Detect which cell encompasses the target text, then output its [X, Y] center coordinate. 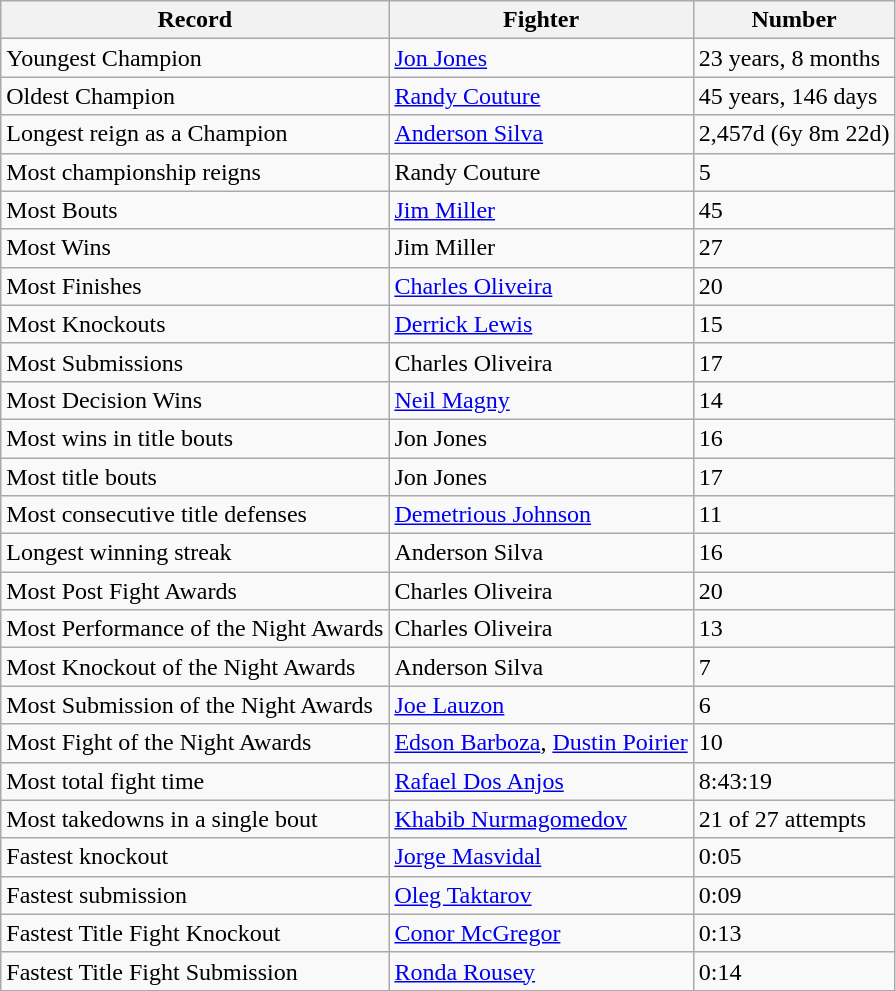
Rafael Dos Anjos [541, 781]
13 [794, 629]
45 [794, 210]
Record [195, 20]
7 [794, 667]
Ronda Rousey [541, 971]
Jorge Masvidal [541, 857]
23 years, 8 months [794, 58]
Most Knockouts [195, 324]
11 [794, 515]
Most Knockout of the Night Awards [195, 667]
Joe Lauzon [541, 705]
Edson Barboza, Dustin Poirier [541, 743]
Most title bouts [195, 477]
Oldest Champion [195, 96]
Neil Magny [541, 400]
5 [794, 172]
Longest winning streak [195, 553]
Most Decision Wins [195, 400]
Fastest submission [195, 895]
Most wins in title bouts [195, 438]
Demetrious Johnson [541, 515]
Most Submissions [195, 362]
Most total fight time [195, 781]
Number [794, 20]
10 [794, 743]
21 of 27 attempts [794, 819]
6 [794, 705]
Fastest Title Fight Submission [195, 971]
Khabib Nurmagomedov [541, 819]
15 [794, 324]
Fighter [541, 20]
Most takedowns in a single bout [195, 819]
0:13 [794, 933]
Most Finishes [195, 286]
Derrick Lewis [541, 324]
Most Fight of the Night Awards [195, 743]
Longest reign as a Champion [195, 134]
Most Post Fight Awards [195, 591]
Most Submission of the Night Awards [195, 705]
Most Performance of the Night Awards [195, 629]
2,457d (6y 8m 22d) [794, 134]
Oleg Taktarov [541, 895]
Fastest Title Fight Knockout [195, 933]
0:09 [794, 895]
Conor McGregor [541, 933]
Most championship reigns [195, 172]
27 [794, 248]
Most Wins [195, 248]
14 [794, 400]
8:43:19 [794, 781]
Most Bouts [195, 210]
0:14 [794, 971]
Most consecutive title defenses [195, 515]
Fastest knockout [195, 857]
Youngest Champion [195, 58]
45 years, 146 days [794, 96]
0:05 [794, 857]
